Output the [x, y] coordinate of the center of the cell containing the given text.  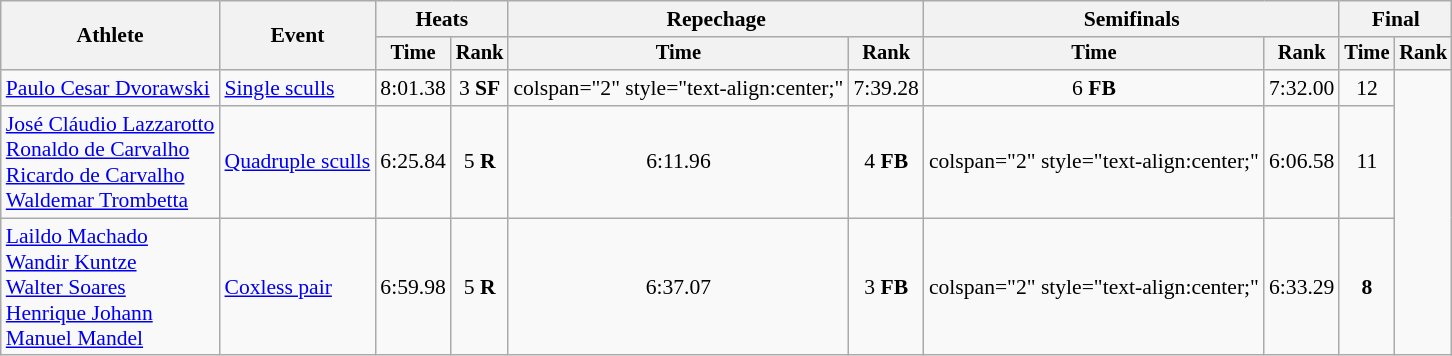
3 FB [886, 287]
7:39.28 [886, 88]
8:01.38 [412, 88]
Semifinals [1132, 19]
3 SF [480, 88]
Laildo MachadoWandir KuntzeWalter SoaresHenrique JohannManuel Mandel [110, 287]
4 FB [886, 162]
Final [1395, 19]
Quadruple sculls [297, 162]
8 [1366, 287]
José Cláudio LazzarottoRonaldo de CarvalhoRicardo de CarvalhoWaldemar Trombetta [110, 162]
Heats [442, 19]
Coxless pair [297, 287]
Repechage [716, 19]
Event [297, 36]
12 [1366, 88]
6:11.96 [678, 162]
6 FB [1094, 88]
6:37.07 [678, 287]
11 [1366, 162]
Paulo Cesar Dvorawski [110, 88]
6:33.29 [1302, 287]
6:59.98 [412, 287]
6:06.58 [1302, 162]
7:32.00 [1302, 88]
Athlete [110, 36]
6:25.84 [412, 162]
Single sculls [297, 88]
